Scan for the cell matching the given text and deliver its [X, Y] coordinate at center. 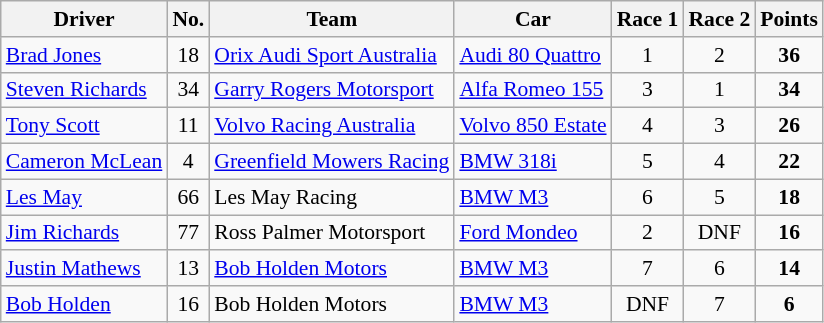
22 [789, 162]
Volvo 850 Estate [532, 126]
77 [188, 233]
Steven Richards [84, 90]
Volvo Racing Australia [332, 126]
Tony Scott [84, 126]
Ford Mondeo [532, 233]
Jim Richards [84, 233]
36 [789, 55]
Audi 80 Quattro [532, 55]
14 [789, 269]
Ross Palmer Motorsport [332, 233]
BMW 318i [532, 162]
Team [332, 19]
Garry Rogers Motorsport [332, 90]
Race 2 [719, 19]
Orix Audi Sport Australia [332, 55]
Cameron McLean [84, 162]
Justin Mathews [84, 269]
Brad Jones [84, 55]
Alfa Romeo 155 [532, 90]
Bob Holden [84, 304]
Points [789, 19]
66 [188, 197]
Car [532, 19]
Les May [84, 197]
Driver [84, 19]
13 [188, 269]
11 [188, 126]
26 [789, 126]
Race 1 [648, 19]
Les May Racing [332, 197]
Greenfield Mowers Racing [332, 162]
No. [188, 19]
